For the text-containing cell, return its midpoint in (X, Y) coordinate format. 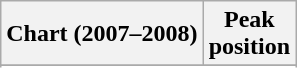
Peakposition (249, 34)
Chart (2007–2008) (102, 34)
